Detect which cell encompasses the target text, then output its (x, y) center coordinate. 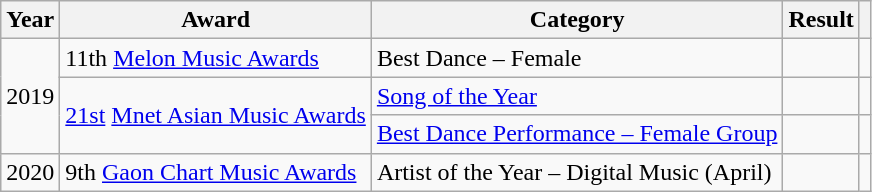
9th Gaon Chart Music Awards (216, 172)
Year (30, 20)
21st Mnet Asian Music Awards (216, 115)
Category (577, 20)
Best Dance – Female (577, 58)
11th Melon Music Awards (216, 58)
Artist of the Year – Digital Music (April) (577, 172)
2019 (30, 96)
2020 (30, 172)
Best Dance Performance – Female Group (577, 134)
Song of the Year (577, 96)
Result (821, 20)
Award (216, 20)
